Find where the given text appears and provide that cell's center as [x, y] coordinate. 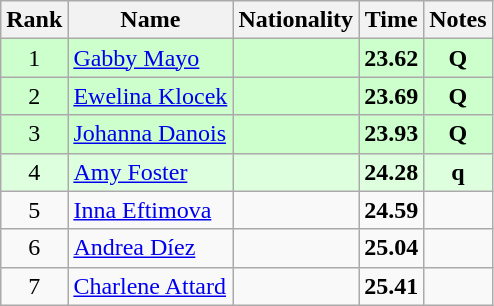
24.28 [392, 172]
2 [34, 96]
6 [34, 248]
23.62 [392, 58]
Ewelina Klocek [150, 96]
Charlene Attard [150, 286]
q [458, 172]
1 [34, 58]
Andrea Díez [150, 248]
25.41 [392, 286]
7 [34, 286]
Rank [34, 20]
23.69 [392, 96]
4 [34, 172]
Gabby Mayo [150, 58]
Nationality [296, 20]
25.04 [392, 248]
Johanna Danois [150, 134]
24.59 [392, 210]
Time [392, 20]
Name [150, 20]
3 [34, 134]
5 [34, 210]
23.93 [392, 134]
Amy Foster [150, 172]
Inna Eftimova [150, 210]
Notes [458, 20]
